Scan for the cell matching the given text and deliver its (x, y) coordinate at center. 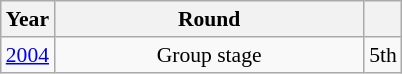
Year (28, 19)
Round (209, 19)
Group stage (209, 55)
2004 (28, 55)
5th (383, 55)
